Search for the cell housing the specified text and yield its [x, y] center coordinate. 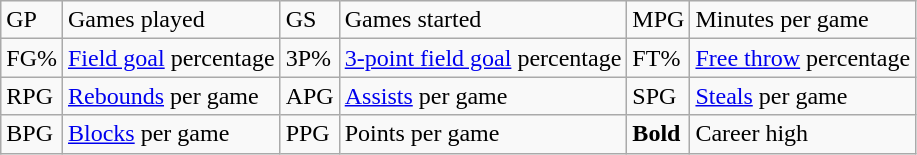
Field goal percentage [171, 58]
Games started [483, 20]
Rebounds per game [171, 96]
MPG [658, 20]
SPG [658, 96]
PPG [310, 134]
APG [310, 96]
RPG [32, 96]
GS [310, 20]
Minutes per game [803, 20]
Bold [658, 134]
Career high [803, 134]
FT% [658, 58]
FG% [32, 58]
3-point field goal percentage [483, 58]
GP [32, 20]
Free throw percentage [803, 58]
Assists per game [483, 96]
Points per game [483, 134]
Steals per game [803, 96]
3P% [310, 58]
BPG [32, 134]
Games played [171, 20]
Blocks per game [171, 134]
